Extract the [X, Y] coordinate from the center of the cell holding the provided text.  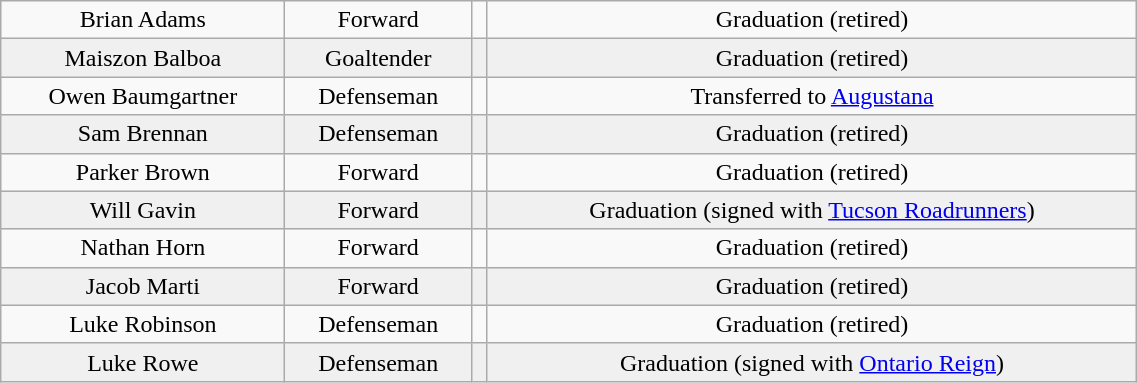
Owen Baumgartner [143, 96]
Graduation (signed with Tucson Roadrunners) [812, 210]
Jacob Marti [143, 286]
Luke Robinson [143, 324]
Parker Brown [143, 172]
Will Gavin [143, 210]
Goaltender [378, 58]
Luke Rowe [143, 362]
Brian Adams [143, 20]
Graduation (signed with Ontario Reign) [812, 362]
Transferred to Augustana [812, 96]
Maiszon Balboa [143, 58]
Nathan Horn [143, 248]
Sam Brennan [143, 134]
